Provide the (X, Y) coordinate of the cell's center where the given text is located.  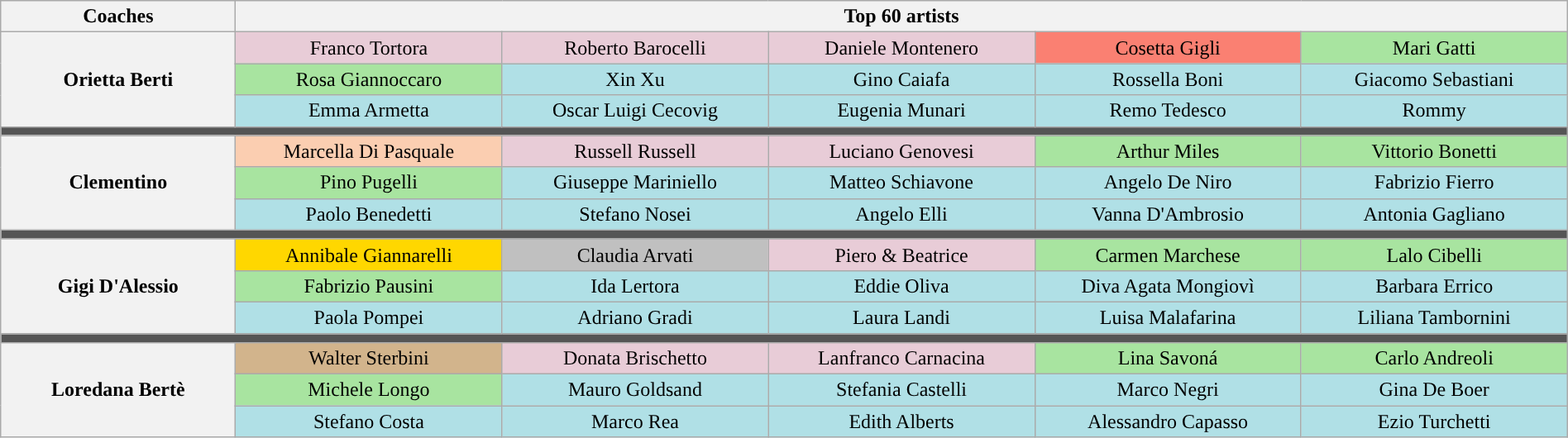
Diva Agata Mongiovì (1168, 286)
Giuseppe Mariniello (635, 183)
Giacomo Sebastiani (1434, 79)
Rosa Giannoccaro (369, 79)
Antonia Gagliano (1434, 214)
Orietta Berti (118, 79)
Mauro Goldsand (635, 390)
Paola Pompei (369, 317)
Liliana Tambornini (1434, 317)
Gigi D'Alessio (118, 286)
Annibale Giannarelli (369, 255)
Gina De Boer (1434, 390)
Roberto Barocelli (635, 48)
Alessandro Capasso (1168, 421)
Daniele Montenero (901, 48)
Marco Negri (1168, 390)
Marco Rea (635, 421)
Xin Xu (635, 79)
Oscar Luigi Cecovig (635, 111)
Michele Longo (369, 390)
Donata Brischetto (635, 359)
Lina Savoná (1168, 359)
Top 60 artists (901, 17)
Barbara Errico (1434, 286)
Franco Tortora (369, 48)
Laura Landi (901, 317)
Arthur Miles (1168, 151)
Eugenia Munari (901, 111)
Walter Sterbini (369, 359)
Mari Gatti (1434, 48)
Paolo Benedetti (369, 214)
Lanfranco Carnacina (901, 359)
Stefania Castelli (901, 390)
Loredana Bertè (118, 390)
Cosetta Gigli (1168, 48)
Claudia Arvati (635, 255)
Ezio Turchetti (1434, 421)
Carlo Andreoli (1434, 359)
Matteo Schiavone (901, 183)
Vittorio Bonetti (1434, 151)
Ida Lertora (635, 286)
Luciano Genovesi (901, 151)
Stefano Nosei (635, 214)
Stefano Costa (369, 421)
Piero & Beatrice (901, 255)
Luisa Malafarina (1168, 317)
Eddie Oliva (901, 286)
Gino Caiafa (901, 79)
Lalo Cibelli (1434, 255)
Coaches (118, 17)
Fabrizio Pausini (369, 286)
Carmen Marchese (1168, 255)
Emma Armetta (369, 111)
Angelo De Niro (1168, 183)
Pino Pugelli (369, 183)
Russell Russell (635, 151)
Edith Alberts (901, 421)
Adriano Gradi (635, 317)
Fabrizio Fierro (1434, 183)
Vanna D'Ambrosio (1168, 214)
Rossella Boni (1168, 79)
Remo Tedesco (1168, 111)
Marcella Di Pasquale (369, 151)
Rommy (1434, 111)
Clementino (118, 183)
Angelo Elli (901, 214)
